Pinpoint the cell where the given text exists, returning its (x, y) midpoint coordinate. 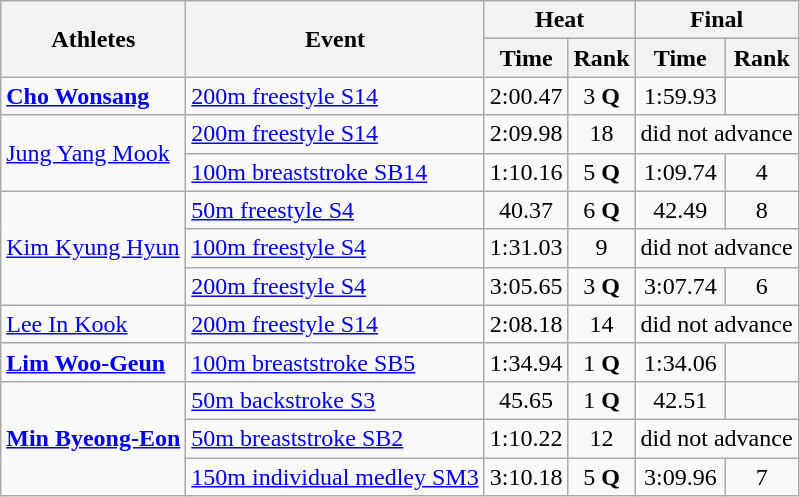
3:07.74 (680, 286)
Event (335, 39)
3:10.18 (526, 477)
3:09.96 (680, 477)
50m backstroke S3 (335, 400)
40.37 (526, 210)
100m breaststroke SB14 (335, 172)
1:34.94 (526, 362)
50m freestyle S4 (335, 210)
Jung Yang Mook (94, 153)
3:05.65 (526, 286)
1:59.93 (680, 96)
8 (762, 210)
42.49 (680, 210)
1:09.74 (680, 172)
14 (602, 324)
4 (762, 172)
Min Byeong-Eon (94, 438)
1:10.16 (526, 172)
2:08.18 (526, 324)
9 (602, 248)
6 Q (602, 210)
7 (762, 477)
100m freestyle S4 (335, 248)
1:31.03 (526, 248)
42.51 (680, 400)
100m breaststroke SB5 (335, 362)
1:10.22 (526, 438)
2:09.98 (526, 134)
6 (762, 286)
Cho Wonsang (94, 96)
Heat (560, 20)
Final (716, 20)
12 (602, 438)
1:34.06 (680, 362)
50m breaststroke SB2 (335, 438)
18 (602, 134)
Kim Kyung Hyun (94, 248)
200m freestyle S4 (335, 286)
2:00.47 (526, 96)
150m individual medley SM3 (335, 477)
Athletes (94, 39)
Lee In Kook (94, 324)
Lim Woo-Geun (94, 362)
45.65 (526, 400)
